Find where the given text appears and provide that cell's center as (x, y) coordinate. 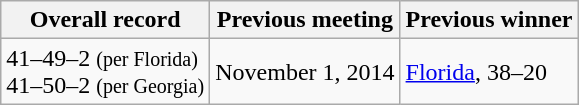
Florida, 38–20 (489, 72)
November 1, 2014 (305, 72)
Previous meeting (305, 20)
Previous winner (489, 20)
Overall record (106, 20)
41–49–2 (per Florida)41–50–2 (per Georgia) (106, 72)
